Return (x, y) of the center of cell containing provided text 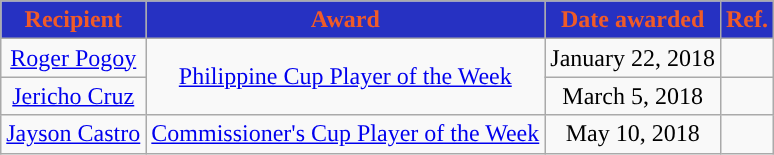
Date awarded (633, 20)
May 10, 2018 (633, 134)
Jayson Castro (74, 134)
Recipient (74, 20)
January 22, 2018 (633, 58)
March 5, 2018 (633, 96)
Philippine Cup Player of the Week (346, 77)
Award (346, 20)
Commissioner's Cup Player of the Week (346, 134)
Ref. (746, 20)
Jericho Cruz (74, 96)
Roger Pogoy (74, 58)
